Return the (x, y) coordinate for the center point of the cell that contains the specified text.  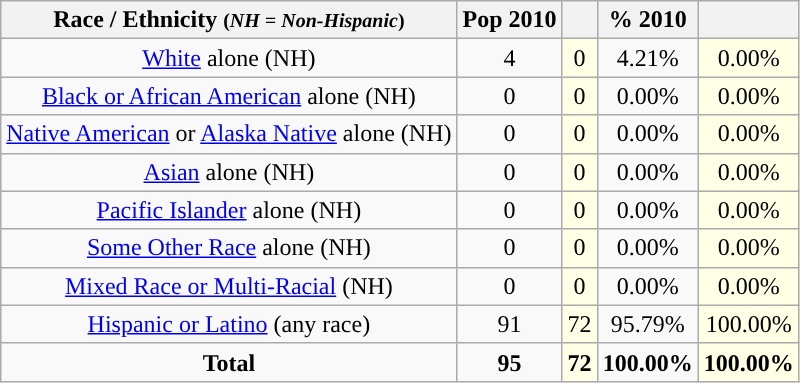
Race / Ethnicity (NH = Non-Hispanic) (229, 20)
Some Other Race alone (NH) (229, 248)
4 (510, 58)
95 (510, 362)
Hispanic or Latino (any race) (229, 324)
% 2010 (648, 20)
White alone (NH) (229, 58)
Pacific Islander alone (NH) (229, 210)
Black or African American alone (NH) (229, 96)
4.21% (648, 58)
Pop 2010 (510, 20)
Asian alone (NH) (229, 172)
Mixed Race or Multi-Racial (NH) (229, 286)
Native American or Alaska Native alone (NH) (229, 134)
Total (229, 362)
95.79% (648, 324)
91 (510, 324)
